Determine the [x, y] coordinate at the center of the cell enclosing the given text.  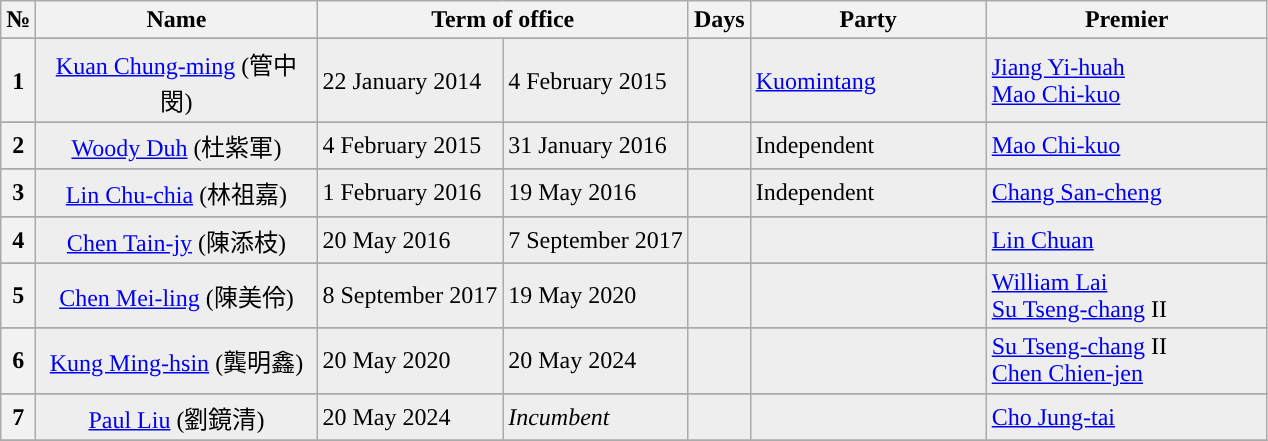
Mao Chi-kuo [1126, 146]
3 [18, 192]
2 [18, 146]
7 September 2017 [596, 240]
19 May 2016 [596, 192]
31 January 2016 [596, 146]
Lin Chuan [1126, 240]
Su Tseng-chang IIChen Chien-jen [1126, 360]
1 [18, 80]
22 January 2014 [410, 80]
20 May 2016 [410, 240]
№ [18, 20]
Term of office [502, 20]
1 February 2016 [410, 192]
Name [176, 20]
Paul Liu (劉鏡清) [176, 416]
7 [18, 416]
4 [18, 240]
Chen Tain-jy (陳添枝) [176, 240]
Premier [1126, 20]
Chen Mei-ling (陳美伶) [176, 296]
Party [868, 20]
8 September 2017 [410, 296]
Days [719, 20]
6 [18, 360]
Cho Jung-tai [1126, 416]
Kuomintang [868, 80]
Woody Duh (杜紫軍) [176, 146]
20 May 2020 [410, 360]
Incumbent [596, 416]
Jiang Yi-huahMao Chi-kuo [1126, 80]
Kung Ming-hsin (龔明鑫) [176, 360]
Kuan Chung-ming (管中閔) [176, 80]
19 May 2020 [596, 296]
5 [18, 296]
Lin Chu-chia (林祖嘉) [176, 192]
William LaiSu Tseng-chang II [1126, 296]
Chang San-cheng [1126, 192]
